Capture the cell that displays the provided text and extract its [x, y] central coordinate. 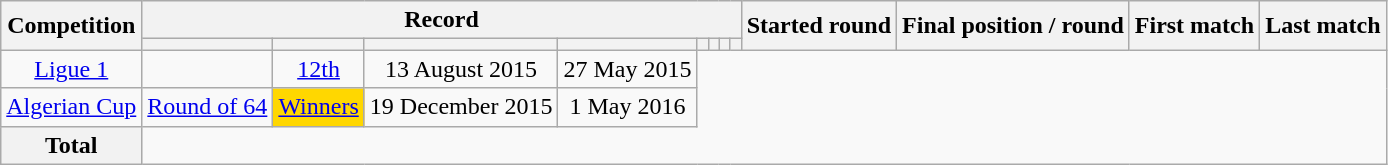
Ligue 1 [72, 69]
Final position / round [1014, 26]
Started round [818, 26]
Total [72, 145]
Competition [72, 26]
1 May 2016 [628, 107]
Record [442, 20]
Algerian Cup [72, 107]
27 May 2015 [628, 69]
First match [1194, 26]
19 December 2015 [461, 107]
Winners [318, 107]
13 August 2015 [461, 69]
Round of 64 [208, 107]
12th [318, 69]
Last match [1323, 26]
